Determine the [x, y] coordinate at the center of the cell enclosing the given text.  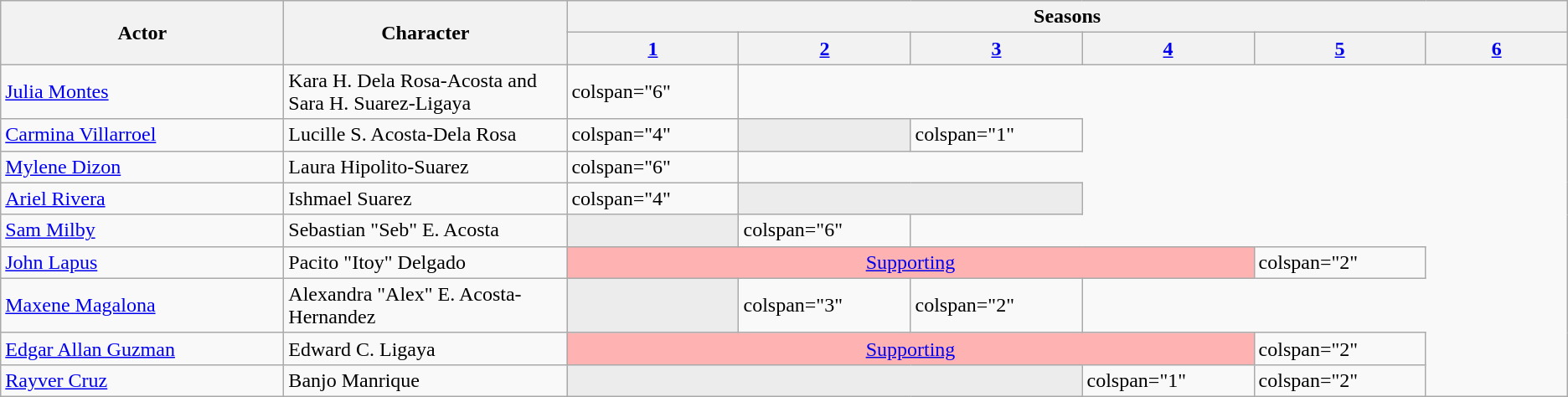
Actor [142, 33]
colspan="3" [824, 305]
Sam Milby [142, 230]
Sebastian "Seb" E. Acosta [426, 230]
Ariel Rivera [142, 198]
Edgar Allan Guzman [142, 348]
Pacito "Itoy" Delgado [426, 262]
Seasons [1067, 17]
1 [653, 49]
4 [1168, 49]
Edward C. Ligaya [426, 348]
Character [426, 33]
Ishmael Suarez [426, 198]
John Lapus [142, 262]
Carmina Villarroel [142, 135]
6 [1496, 49]
Rayver Cruz [142, 380]
5 [1340, 49]
Laura Hipolito-Suarez [426, 167]
Lucille S. Acosta-Dela Rosa [426, 135]
2 [824, 49]
Julia Montes [142, 92]
Banjo Manrique [426, 380]
3 [997, 49]
Maxene Magalona [142, 305]
Kara H. Dela Rosa-Acosta and Sara H. Suarez-Ligaya [426, 92]
Mylene Dizon [142, 167]
Alexandra "Alex" E. Acosta-Hernandez [426, 305]
